For the text-containing cell, return its midpoint in (x, y) coordinate format. 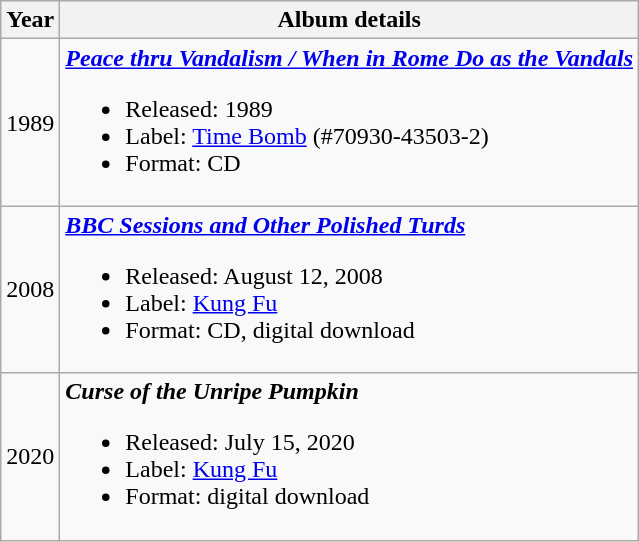
Album details (350, 20)
BBC Sessions and Other Polished TurdsReleased: August 12, 2008Label: Kung FuFormat: CD, digital download (350, 290)
1989 (30, 122)
Year (30, 20)
2008 (30, 290)
Peace thru Vandalism / When in Rome Do as the VandalsReleased: 1989Label: Time Bomb (#70930-43503-2)Format: CD (350, 122)
2020 (30, 456)
Curse of the Unripe PumpkinReleased: July 15, 2020Label: Kung FuFormat: digital download (350, 456)
